Scan for the cell matching the given text and deliver its [x, y] coordinate at center. 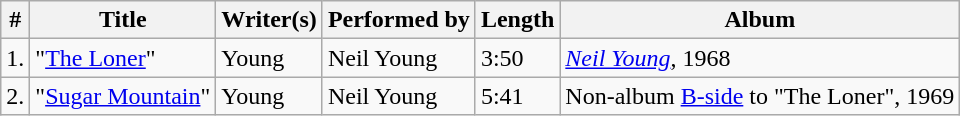
5:41 [517, 96]
"Sugar Mountain" [123, 96]
2. [16, 96]
# [16, 20]
Non-album B-side to "The Loner", 1969 [760, 96]
Length [517, 20]
1. [16, 58]
3:50 [517, 58]
Neil Young, 1968 [760, 58]
"The Loner" [123, 58]
Title [123, 20]
Performed by [398, 20]
Writer(s) [270, 20]
Album [760, 20]
